Find where the given text appears and provide that cell's center as (X, Y) coordinate. 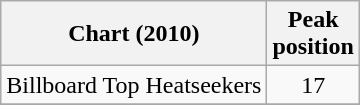
Peakposition (313, 34)
Billboard Top Heatseekers (134, 85)
Chart (2010) (134, 34)
17 (313, 85)
